Determine the (X, Y) coordinate at the center of the cell enclosing the given text.  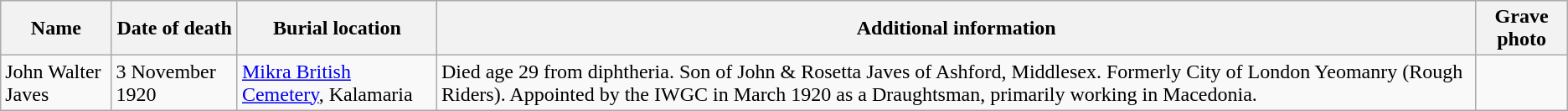
Grave photo (1521, 29)
Mikra British Cemetery, Kalamaria (337, 82)
John Walter Javes (56, 82)
Date of death (174, 29)
3 November 1920 (174, 82)
Burial location (337, 29)
Name (56, 29)
Additional information (956, 29)
